Pinpoint the cell where the given text exists, returning its (X, Y) midpoint coordinate. 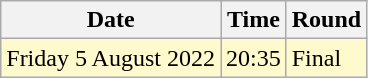
Final (326, 58)
20:35 (253, 58)
Date (111, 20)
Friday 5 August 2022 (111, 58)
Round (326, 20)
Time (253, 20)
